Find where the given text appears and provide that cell's center as (x, y) coordinate. 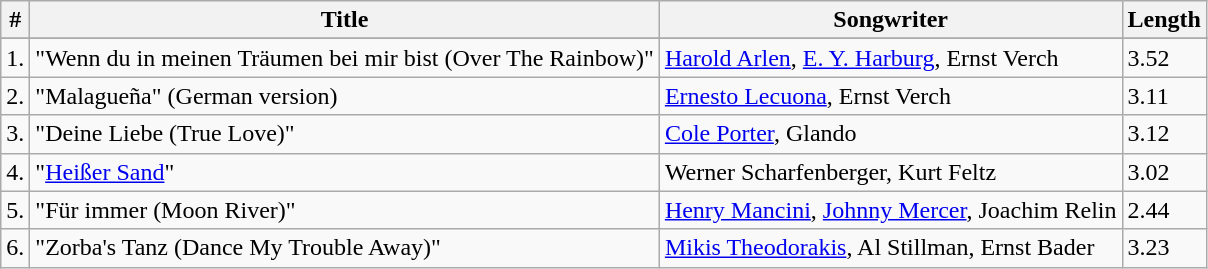
Henry Mancini, Johnny Mercer, Joachim Relin (890, 210)
# (16, 20)
"Für immer (Moon River)" (345, 210)
Ernesto Lecuona, Ernst Verch (890, 96)
Harold Arlen, E. Y. Harburg, Ernst Verch (890, 58)
Title (345, 20)
3. (16, 134)
Cole Porter, Glando (890, 134)
Songwriter (890, 20)
3.02 (1164, 172)
2.44 (1164, 210)
6. (16, 248)
Length (1164, 20)
1. (16, 58)
"Zorba's Tanz (Dance My Trouble Away)" (345, 248)
"Heißer Sand" (345, 172)
"Wenn du in meinen Träumen bei mir bist (Over The Rainbow)" (345, 58)
2. (16, 96)
3.11 (1164, 96)
3.12 (1164, 134)
4. (16, 172)
5. (16, 210)
"Malagueña" (German version) (345, 96)
"Deine Liebe (True Love)" (345, 134)
Mikis Theodorakis, Al Stillman, Ernst Bader (890, 248)
3.52 (1164, 58)
Werner Scharfenberger, Kurt Feltz (890, 172)
3.23 (1164, 248)
